Output the [X, Y] coordinate of the center of the cell containing the given text.  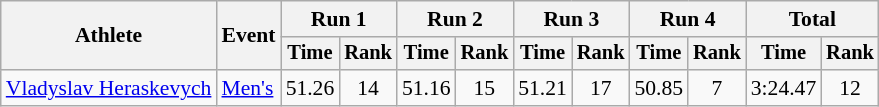
Run 2 [455, 19]
Run 3 [571, 19]
Run 1 [339, 19]
15 [485, 88]
3:24.47 [784, 88]
51.26 [310, 88]
Men's [248, 88]
Athlete [109, 36]
14 [368, 88]
51.16 [426, 88]
Vladyslav Heraskevych [109, 88]
Total [812, 19]
51.21 [542, 88]
Run 4 [687, 19]
50.85 [658, 88]
17 [601, 88]
12 [850, 88]
7 [717, 88]
Event [248, 36]
